Return [x, y] of the center of cell containing provided text 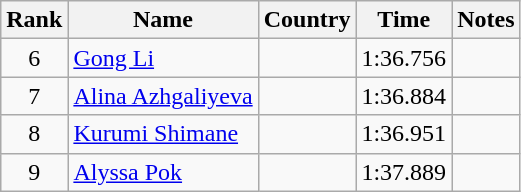
1:36.951 [404, 134]
Alina Azhgaliyeva [163, 96]
Kurumi Shimane [163, 134]
Alyssa Pok [163, 172]
Gong Li [163, 58]
7 [34, 96]
6 [34, 58]
Name [163, 20]
9 [34, 172]
Country [307, 20]
1:36.756 [404, 58]
Notes [486, 20]
1:36.884 [404, 96]
Rank [34, 20]
Time [404, 20]
8 [34, 134]
1:37.889 [404, 172]
